Return the [X, Y] coordinate for the center point of the cell that contains the specified text.  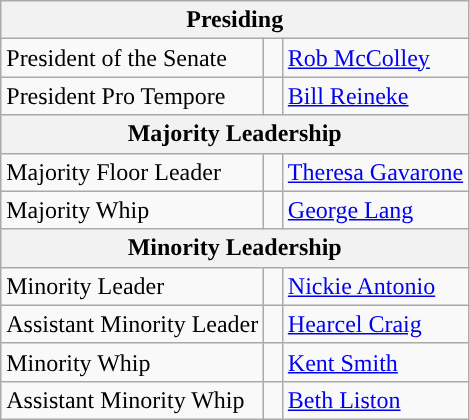
Minority Leader [132, 286]
President Pro Tempore [132, 96]
Nickie Antonio [375, 286]
Rob McColley [375, 58]
Minority Whip [132, 362]
George Lang [375, 210]
Assistant Minority Whip [132, 400]
Kent Smith [375, 362]
Assistant Minority Leader [132, 324]
Bill Reineke [375, 96]
Hearcel Craig [375, 324]
Majority Leadership [235, 134]
Majority Whip [132, 210]
Majority Floor Leader [132, 172]
Beth Liston [375, 400]
Presiding [235, 20]
President of the Senate [132, 58]
Minority Leadership [235, 248]
Theresa Gavarone [375, 172]
